Identify which cell holds the provided text, then report its [X, Y] central coordinate. 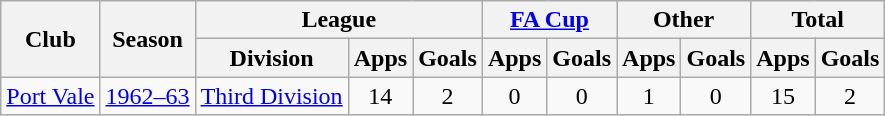
FA Cup [549, 20]
Third Division [272, 96]
1962–63 [148, 96]
15 [783, 96]
Season [148, 39]
1 [649, 96]
Other [684, 20]
Port Vale [50, 96]
Club [50, 39]
Division [272, 58]
14 [380, 96]
League [338, 20]
Total [818, 20]
